Search for the cell housing the specified text and yield its [x, y] center coordinate. 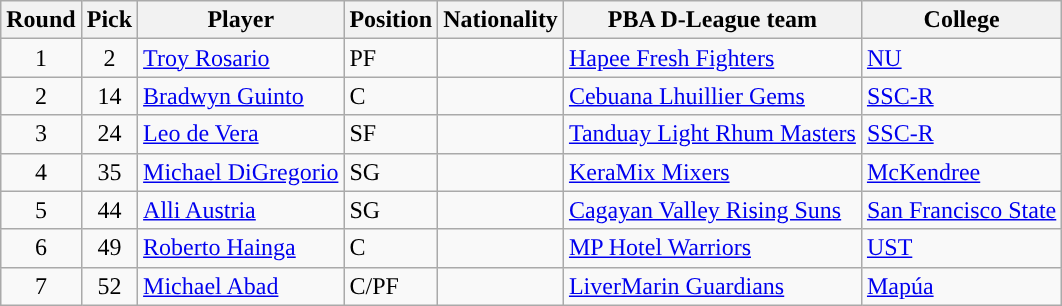
San Francisco State [961, 210]
49 [109, 248]
Tanduay Light Rhum Masters [712, 134]
MP Hotel Warriors [712, 248]
4 [41, 172]
UST [961, 248]
Michael DiGregorio [241, 172]
PBA D-League team [712, 20]
Round [41, 20]
Michael Abad [241, 286]
SF [391, 134]
PF [391, 58]
KeraMix Mixers [712, 172]
McKendree [961, 172]
35 [109, 172]
Cebuana Lhuillier Gems [712, 96]
LiverMarin Guardians [712, 286]
52 [109, 286]
5 [41, 210]
NU [961, 58]
Mapúa [961, 286]
1 [41, 58]
44 [109, 210]
14 [109, 96]
Troy Rosario [241, 58]
Bradwyn Guinto [241, 96]
Roberto Hainga [241, 248]
3 [41, 134]
Alli Austria [241, 210]
7 [41, 286]
Pick [109, 20]
Leo de Vera [241, 134]
Hapee Fresh Fighters [712, 58]
24 [109, 134]
C/PF [391, 286]
Cagayan Valley Rising Suns [712, 210]
6 [41, 248]
College [961, 20]
Player [241, 20]
Position [391, 20]
Nationality [501, 20]
